Detect which cell encompasses the target text, then output its [x, y] center coordinate. 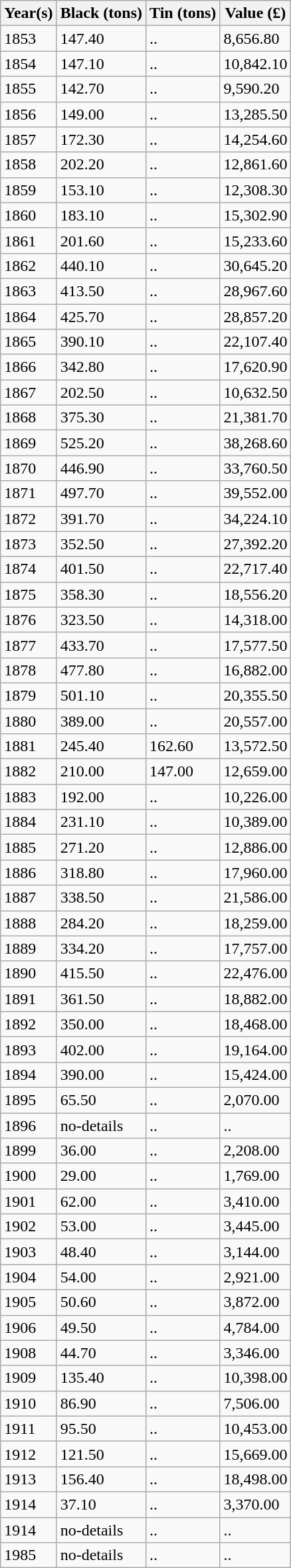
1886 [29, 873]
1901 [29, 1201]
1866 [29, 367]
16,882.00 [255, 670]
1890 [29, 974]
446.90 [101, 468]
358.30 [101, 594]
39,552.00 [255, 493]
17,757.00 [255, 948]
1857 [29, 139]
1860 [29, 215]
1906 [29, 1328]
9,590.20 [255, 89]
1868 [29, 418]
22,717.40 [255, 569]
210.00 [101, 772]
65.50 [101, 1100]
147.40 [101, 39]
18,468.00 [255, 1024]
22,476.00 [255, 974]
1875 [29, 594]
1891 [29, 999]
15,669.00 [255, 1454]
147.10 [101, 64]
318.80 [101, 873]
1884 [29, 822]
15,233.60 [255, 240]
389.00 [101, 721]
375.30 [101, 418]
1870 [29, 468]
18,259.00 [255, 923]
17,960.00 [255, 873]
1900 [29, 1176]
1876 [29, 620]
10,632.50 [255, 392]
1985 [29, 1555]
13,285.50 [255, 114]
Year(s) [29, 13]
402.00 [101, 1049]
33,760.50 [255, 468]
1874 [29, 569]
147.00 [183, 772]
37.10 [101, 1504]
1909 [29, 1378]
27,392.20 [255, 544]
1910 [29, 1403]
1913 [29, 1479]
501.10 [101, 695]
1861 [29, 240]
10,842.10 [255, 64]
1902 [29, 1227]
20,355.50 [255, 695]
1904 [29, 1277]
3,144.00 [255, 1252]
10,226.00 [255, 797]
361.50 [101, 999]
1854 [29, 64]
334.20 [101, 948]
425.70 [101, 317]
53.00 [101, 1227]
2,208.00 [255, 1151]
231.10 [101, 822]
3,346.00 [255, 1353]
1903 [29, 1252]
19,164.00 [255, 1049]
1858 [29, 165]
192.00 [101, 797]
10,398.00 [255, 1378]
323.50 [101, 620]
135.40 [101, 1378]
54.00 [101, 1277]
1880 [29, 721]
271.20 [101, 847]
3,872.00 [255, 1302]
95.50 [101, 1429]
12,861.60 [255, 165]
2,070.00 [255, 1100]
1867 [29, 392]
1893 [29, 1049]
1894 [29, 1075]
15,424.00 [255, 1075]
162.60 [183, 746]
4,784.00 [255, 1328]
30,645.20 [255, 266]
1869 [29, 443]
1883 [29, 797]
17,577.50 [255, 645]
1899 [29, 1151]
1911 [29, 1429]
10,453.00 [255, 1429]
1908 [29, 1353]
18,556.20 [255, 594]
21,381.70 [255, 418]
1,769.00 [255, 1176]
50.60 [101, 1302]
156.40 [101, 1479]
36.00 [101, 1151]
14,254.60 [255, 139]
21,586.00 [255, 898]
15,302.90 [255, 215]
338.50 [101, 898]
18,498.00 [255, 1479]
1881 [29, 746]
1879 [29, 695]
28,967.60 [255, 291]
153.10 [101, 190]
142.70 [101, 89]
3,370.00 [255, 1504]
86.90 [101, 1403]
1873 [29, 544]
14,318.00 [255, 620]
7,506.00 [255, 1403]
12,886.00 [255, 847]
391.70 [101, 519]
44.70 [101, 1353]
3,445.00 [255, 1227]
1865 [29, 342]
1885 [29, 847]
390.00 [101, 1075]
1853 [29, 39]
1896 [29, 1126]
29.00 [101, 1176]
149.00 [101, 114]
1877 [29, 645]
172.30 [101, 139]
1905 [29, 1302]
12,659.00 [255, 772]
1878 [29, 670]
1888 [29, 923]
245.40 [101, 746]
1862 [29, 266]
1889 [29, 948]
13,572.50 [255, 746]
1872 [29, 519]
62.00 [101, 1201]
352.50 [101, 544]
433.70 [101, 645]
350.00 [101, 1024]
1892 [29, 1024]
1912 [29, 1454]
497.70 [101, 493]
284.20 [101, 923]
1864 [29, 317]
121.50 [101, 1454]
183.10 [101, 215]
18,882.00 [255, 999]
202.20 [101, 165]
342.80 [101, 367]
413.50 [101, 291]
401.50 [101, 569]
2,921.00 [255, 1277]
440.10 [101, 266]
201.60 [101, 240]
1856 [29, 114]
1895 [29, 1100]
1882 [29, 772]
202.50 [101, 392]
3,410.00 [255, 1201]
1871 [29, 493]
10,389.00 [255, 822]
1859 [29, 190]
1863 [29, 291]
38,268.60 [255, 443]
48.40 [101, 1252]
415.50 [101, 974]
Black (tons) [101, 13]
12,308.30 [255, 190]
17,620.90 [255, 367]
Tin (tons) [183, 13]
477.80 [101, 670]
390.10 [101, 342]
28,857.20 [255, 317]
525.20 [101, 443]
1887 [29, 898]
34,224.10 [255, 519]
49.50 [101, 1328]
1855 [29, 89]
22,107.40 [255, 342]
Value (£) [255, 13]
8,656.80 [255, 39]
20,557.00 [255, 721]
